Determine the (X, Y) coordinate at the center of the cell enclosing the given text.  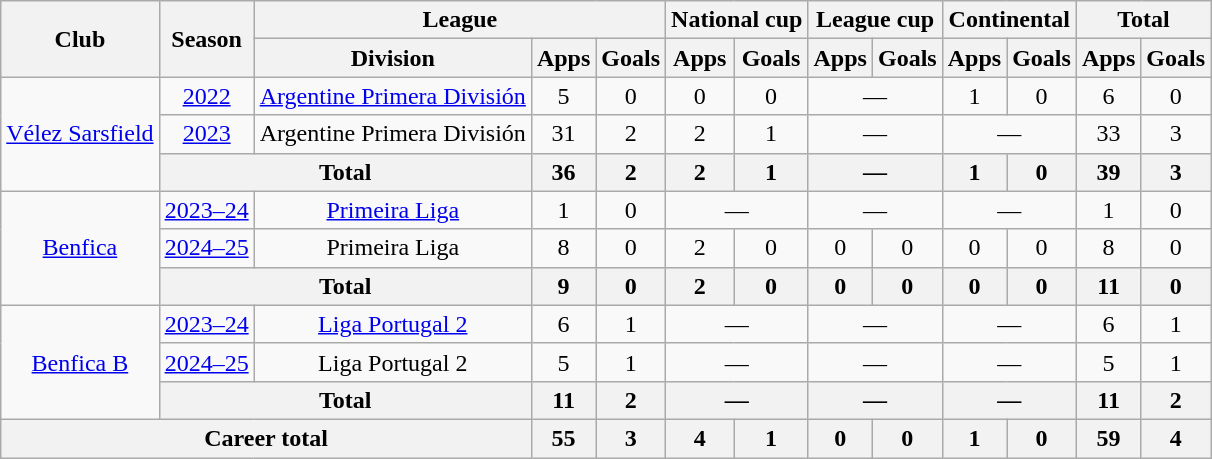
Club (80, 39)
39 (1108, 172)
Continental (1009, 20)
Career total (266, 438)
2023 (206, 134)
9 (563, 286)
Benfica B (80, 362)
National cup (737, 20)
Division (392, 58)
Vélez Sarsfield (80, 134)
League cup (875, 20)
55 (563, 438)
Season (206, 39)
33 (1108, 134)
League (460, 20)
31 (563, 134)
59 (1108, 438)
2022 (206, 96)
36 (563, 172)
Benfica (80, 248)
